Find where the given text appears and provide that cell's center as [X, Y] coordinate. 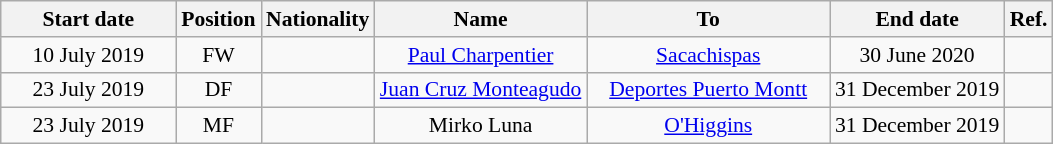
To [708, 19]
Mirko Luna [480, 126]
Ref. [1029, 19]
End date [918, 19]
30 June 2020 [918, 55]
Nationality [318, 19]
Deportes Puerto Montt [708, 90]
Sacachispas [708, 55]
MF [218, 126]
O'Higgins [708, 126]
Name [480, 19]
Juan Cruz Monteagudo [480, 90]
FW [218, 55]
10 July 2019 [88, 55]
DF [218, 90]
Position [218, 19]
Start date [88, 19]
Paul Charpentier [480, 55]
